Detect which cell encompasses the target text, then output its [X, Y] center coordinate. 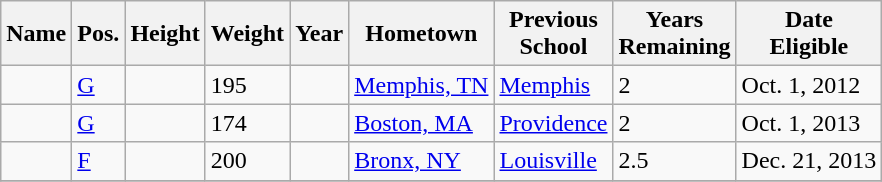
Pos. [98, 34]
Memphis, TN [422, 85]
DateEligible [809, 34]
Boston, MA [422, 123]
200 [247, 161]
Year [320, 34]
Oct. 1, 2013 [809, 123]
Memphis [554, 85]
174 [247, 123]
Hometown [422, 34]
Dec. 21, 2013 [809, 161]
PreviousSchool [554, 34]
Bronx, NY [422, 161]
2.5 [674, 161]
Weight [247, 34]
Name [36, 34]
YearsRemaining [674, 34]
Louisville [554, 161]
Oct. 1, 2012 [809, 85]
Height [165, 34]
195 [247, 85]
F [98, 161]
Providence [554, 123]
